Capture the cell that displays the provided text and extract its (X, Y) central coordinate. 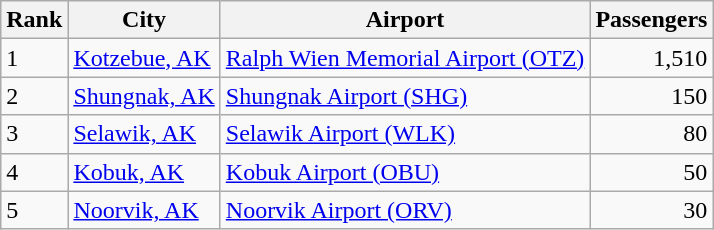
30 (652, 210)
150 (652, 96)
4 (34, 172)
Rank (34, 20)
Noorvik, AK (144, 210)
Kobuk Airport (OBU) (405, 172)
Ralph Wien Memorial Airport (OTZ) (405, 58)
Shungnak Airport (SHG) (405, 96)
Shungnak, AK (144, 96)
1 (34, 58)
5 (34, 210)
Selawik, AK (144, 134)
1,510 (652, 58)
Passengers (652, 20)
Kotzebue, AK (144, 58)
Noorvik Airport (ORV) (405, 210)
3 (34, 134)
80 (652, 134)
City (144, 20)
Selawik Airport (WLK) (405, 134)
50 (652, 172)
Airport (405, 20)
2 (34, 96)
Kobuk, AK (144, 172)
